Search for the cell housing the specified text and yield its (x, y) center coordinate. 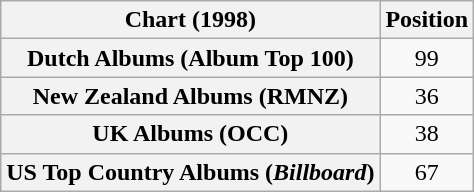
New Zealand Albums (RMNZ) (190, 96)
38 (427, 134)
Position (427, 20)
UK Albums (OCC) (190, 134)
Dutch Albums (Album Top 100) (190, 58)
Chart (1998) (190, 20)
67 (427, 172)
US Top Country Albums (Billboard) (190, 172)
99 (427, 58)
36 (427, 96)
